For the text-containing cell, return its midpoint in (x, y) coordinate format. 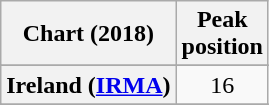
16 (222, 85)
Peak position (222, 34)
Chart (2018) (88, 34)
Ireland (IRMA) (88, 85)
